Pinpoint the cell where the given text exists, returning its [X, Y] midpoint coordinate. 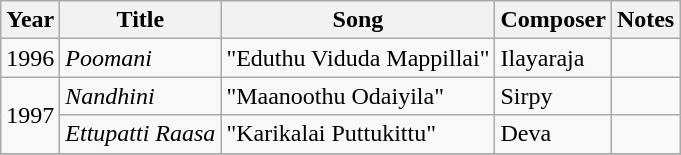
Title [140, 20]
Song [358, 20]
Year [30, 20]
Notes [645, 20]
Deva [553, 134]
Composer [553, 20]
"Maanoothu Odaiyila" [358, 96]
Poomani [140, 58]
"Karikalai Puttukittu" [358, 134]
Ettupatti Raasa [140, 134]
Ilayaraja [553, 58]
Nandhini [140, 96]
1996 [30, 58]
1997 [30, 115]
"Eduthu Viduda Mappillai" [358, 58]
Sirpy [553, 96]
